Output the (X, Y) coordinate of the center of the cell containing the given text.  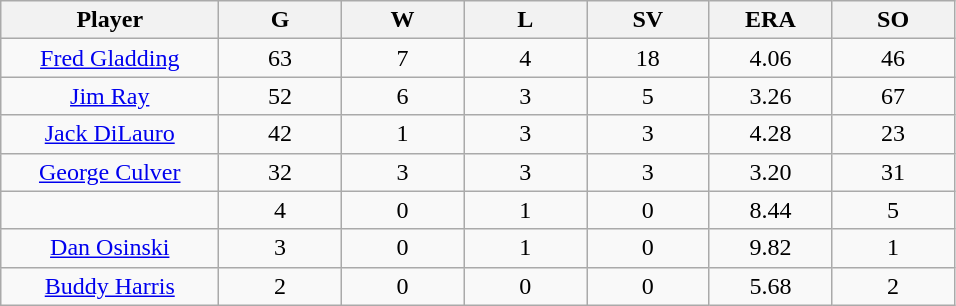
Player (110, 20)
9.82 (770, 248)
Fred Gladding (110, 58)
5.68 (770, 286)
67 (894, 96)
ERA (770, 20)
52 (280, 96)
3.20 (770, 172)
46 (894, 58)
8.44 (770, 210)
SO (894, 20)
23 (894, 134)
42 (280, 134)
Jim Ray (110, 96)
32 (280, 172)
6 (402, 96)
4.06 (770, 58)
7 (402, 58)
L (526, 20)
18 (648, 58)
George Culver (110, 172)
Buddy Harris (110, 286)
4.28 (770, 134)
63 (280, 58)
W (402, 20)
SV (648, 20)
3.26 (770, 96)
Jack DiLauro (110, 134)
G (280, 20)
Dan Osinski (110, 248)
31 (894, 172)
